Output the [x, y] coordinate of the center of the cell containing the given text.  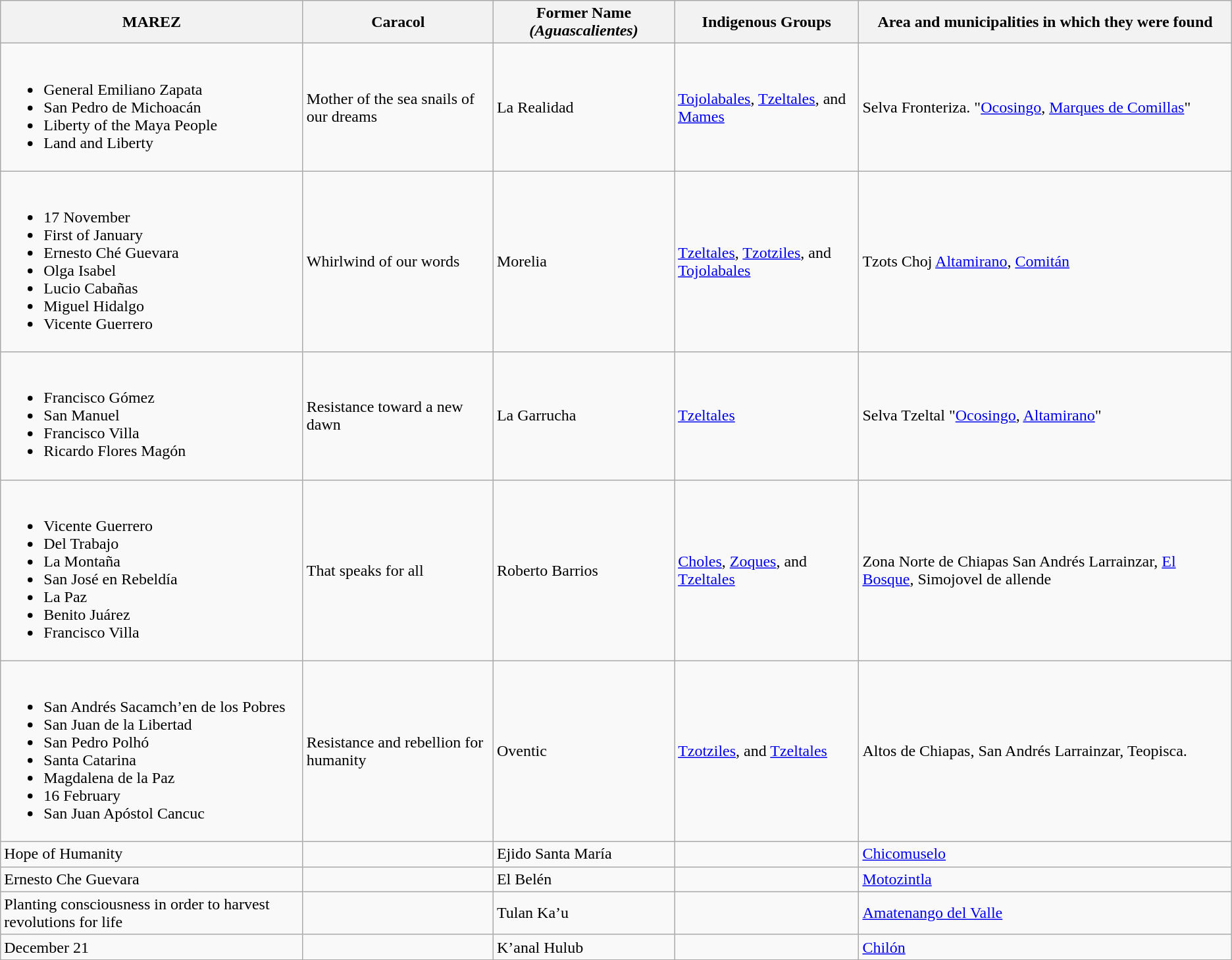
Altos de Chiapas, San Andrés Larrainzar, Teopisca. [1045, 751]
Francisco GómezSan ManuelFrancisco VillaRicardo Flores Magón [151, 416]
La Garrucha [583, 416]
Tojolabales, Tzeltales, and Mames [767, 107]
Vicente GuerreroDel TrabajoLa MontañaSan José en RebeldíaLa PazBenito JuárezFrancisco Villa [151, 570]
Resistance and rebellion for humanity [398, 751]
Selva Tzeltal "Ocosingo, Altamirano" [1045, 416]
Chilón [1045, 947]
Tzeltales, Tzotziles, and Tojolabales [767, 262]
Whirlwind of our words [398, 262]
K’anal Hulub [583, 947]
Indigenous Groups [767, 22]
Caracol [398, 22]
El Belén [583, 879]
Tzots Choj Altamirano, Comitán [1045, 262]
La Realidad [583, 107]
Zona Norte de Chiapas San Andrés Larrainzar, El Bosque, Simojovel de allende [1045, 570]
Amatenango del Valle [1045, 913]
Tzotziles, and Tzeltales [767, 751]
Hope of Humanity [151, 854]
Oventic [583, 751]
17 NovemberFirst of JanuaryErnesto Ché GuevaraOlga IsabelLucio CabañasMiguel HidalgoVicente Guerrero [151, 262]
Chicomuselo [1045, 854]
Choles, Zoques, and Tzeltales [767, 570]
Former Name (Aguascalientes) [583, 22]
That speaks for all [398, 570]
Morelia [583, 262]
Tulan Ka’u [583, 913]
December 21 [151, 947]
Resistance toward a new dawn [398, 416]
General Emiliano ZapataSan Pedro de MichoacánLiberty of the Maya PeopleLand and Liberty [151, 107]
Mother of the sea snails of our dreams [398, 107]
Ejido Santa María [583, 854]
Planting consciousness in order to harvest revolutions for life [151, 913]
San Andrés Sacamch’en de los PobresSan Juan de la LibertadSan Pedro PolhóSanta CatarinaMagdalena de la Paz16 FebruarySan Juan Apóstol Cancuc [151, 751]
Motozintla [1045, 879]
Roberto Barrios [583, 570]
MAREZ [151, 22]
Area and municipalities in which they were found [1045, 22]
Ernesto Che Guevara [151, 879]
Tzeltales [767, 416]
Selva Fronteriza. "Ocosingo, Marques de Comillas" [1045, 107]
